Output the [x, y] coordinate of the center of the cell containing the given text.  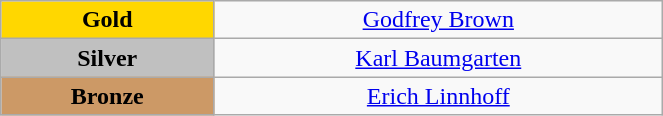
Gold [108, 20]
Silver [108, 58]
Erich Linnhoff [438, 96]
Bronze [108, 96]
Karl Baumgarten [438, 58]
Godfrey Brown [438, 20]
